Output the [X, Y] coordinate of the center of the cell containing the given text.  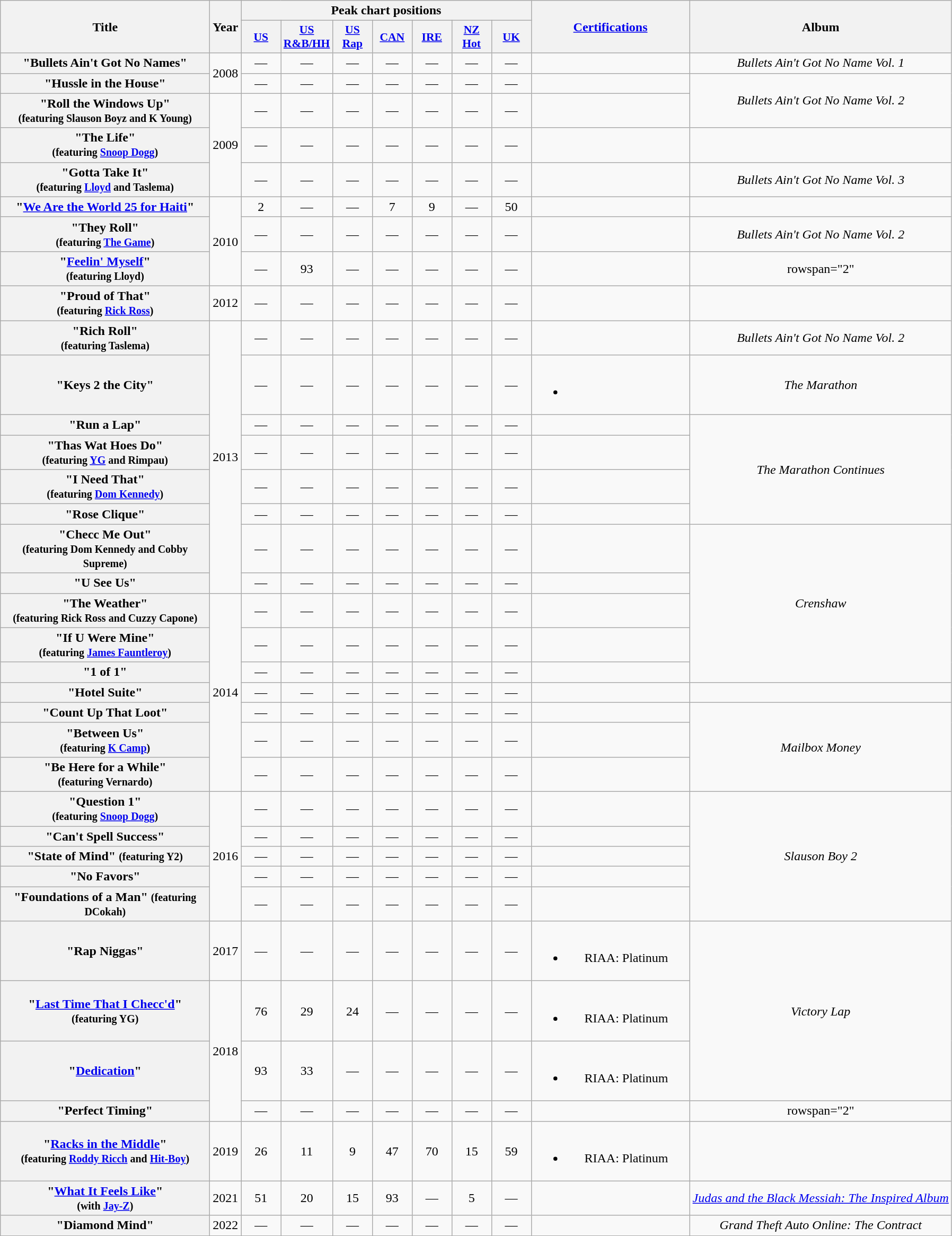
The Marathon [821, 385]
Grand Theft Auto Online: The Contract [821, 1225]
Bullets Ain't Got No Name Vol. 3 [821, 179]
Slauson Boy 2 [821, 856]
"U See Us" [105, 583]
"Foundations of a Man" (featuring DCokah) [105, 904]
Peak chart positions [386, 11]
IRE [431, 37]
2014 [226, 692]
"Hussle in the House" [105, 83]
24 [352, 1011]
"Gotta Take It"(featuring Lloyd and Taslema) [105, 179]
"Checc Me Out"(featuring Dom Kennedy and Cobby Supreme) [105, 549]
"Run a Lap" [105, 425]
2008 [226, 73]
"Count Up That Loot" [105, 712]
USRap [352, 37]
26 [261, 1151]
2010 [226, 241]
"What It Feels Like"(with Jay-Z) [105, 1198]
"Racks in the Middle"(featuring Roddy Ricch and Hit-Boy) [105, 1151]
2017 [226, 951]
33 [307, 1071]
5 [472, 1198]
2 [261, 207]
"Diamond Mind" [105, 1225]
"Bullets Ain't Got No Names" [105, 63]
"No Favors" [105, 877]
"Rich Roll"(featuring Taslema) [105, 337]
Album [821, 27]
"If U Were Mine"(featuring James Fauntleroy) [105, 645]
Victory Lap [821, 1011]
2013 [226, 456]
"Thas Wat Hoes Do"(featuring YG and Rimpau) [105, 453]
UK [511, 37]
"Rose Clique" [105, 514]
CAN [392, 37]
2021 [226, 1198]
"The Weather"(featuring Rick Ross and Cuzzy Capone) [105, 611]
47 [392, 1151]
Title [105, 27]
"Feelin' Myself"(featuring Lloyd) [105, 268]
59 [511, 1151]
"1 of 1" [105, 672]
"Perfect Timing" [105, 1111]
Crenshaw [821, 603]
"Keys 2 the City" [105, 385]
2012 [226, 303]
70 [431, 1151]
"They Roll"(featuring The Game) [105, 234]
"Dedication" [105, 1071]
"Proud of That"(featuring Rick Ross) [105, 303]
7 [392, 207]
2016 [226, 856]
Bullets Ain't Got No Name Vol. 1 [821, 63]
"Between Us"(featuring K Camp) [105, 740]
"State of Mind" (featuring Y2) [105, 857]
2018 [226, 1051]
2022 [226, 1225]
51 [261, 1198]
2009 [226, 145]
"Rap Niggas" [105, 951]
"Question 1"(featuring Snoop Dogg) [105, 809]
"Can't Spell Success" [105, 836]
29 [307, 1011]
"Be Here for a While"(featuring Vernardo) [105, 774]
Judas and the Black Messiah: The Inspired Album [821, 1198]
USR&B/HH [307, 37]
US [261, 37]
"Hotel Suite" [105, 692]
Certifications [611, 27]
NZHot [472, 37]
76 [261, 1011]
2019 [226, 1151]
11 [307, 1151]
"Last Time That I Checc'd"(featuring YG) [105, 1011]
50 [511, 207]
Year [226, 27]
Mailbox Money [821, 747]
"We Are the World 25 for Haiti" [105, 207]
"Roll the Windows Up"(featuring Slauson Boyz and K Young) [105, 110]
The Marathon Continues [821, 470]
"I Need That"(featuring Dom Kennedy) [105, 487]
"The Life"(featuring Snoop Dogg) [105, 145]
20 [307, 1198]
